From the cell containing the given text, extract its center point as (x, y) coordinate. 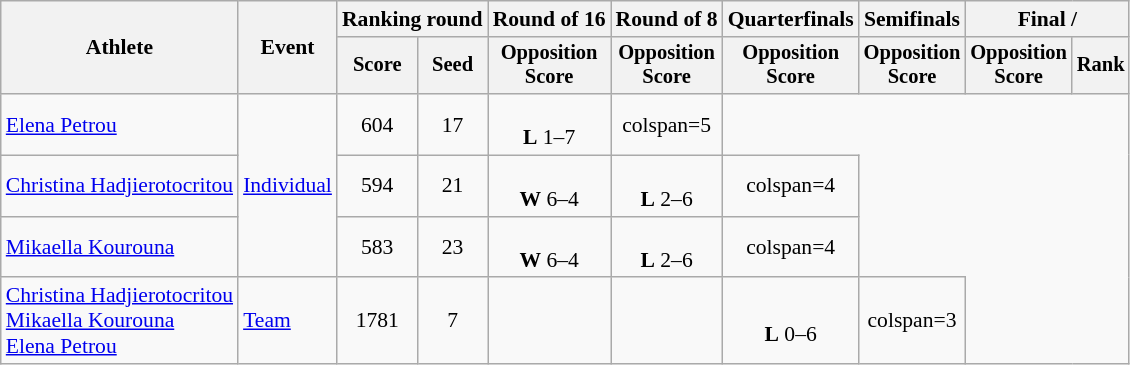
Semifinals (912, 19)
L 0–6 (791, 322)
23 (453, 248)
17 (453, 124)
583 (378, 248)
Round of 16 (550, 19)
Christina Hadjierotocritou (120, 186)
594 (378, 186)
colspan=3 (912, 322)
604 (378, 124)
Team (288, 322)
Quarterfinals (791, 19)
Elena Petrou (120, 124)
7 (453, 322)
21 (453, 186)
1781 (378, 322)
Round of 8 (667, 19)
Athlete (120, 48)
colspan=5 (667, 124)
Christina HadjierotocritouMikaella KourounaElena Petrou (120, 322)
Rank (1101, 66)
Event (288, 48)
Final / (1047, 19)
L 1–7 (550, 124)
Individual (288, 186)
Ranking round (412, 19)
Mikaella Kourouna (120, 248)
Score (378, 66)
Seed (453, 66)
